Search for the cell housing the specified text and yield its [X, Y] center coordinate. 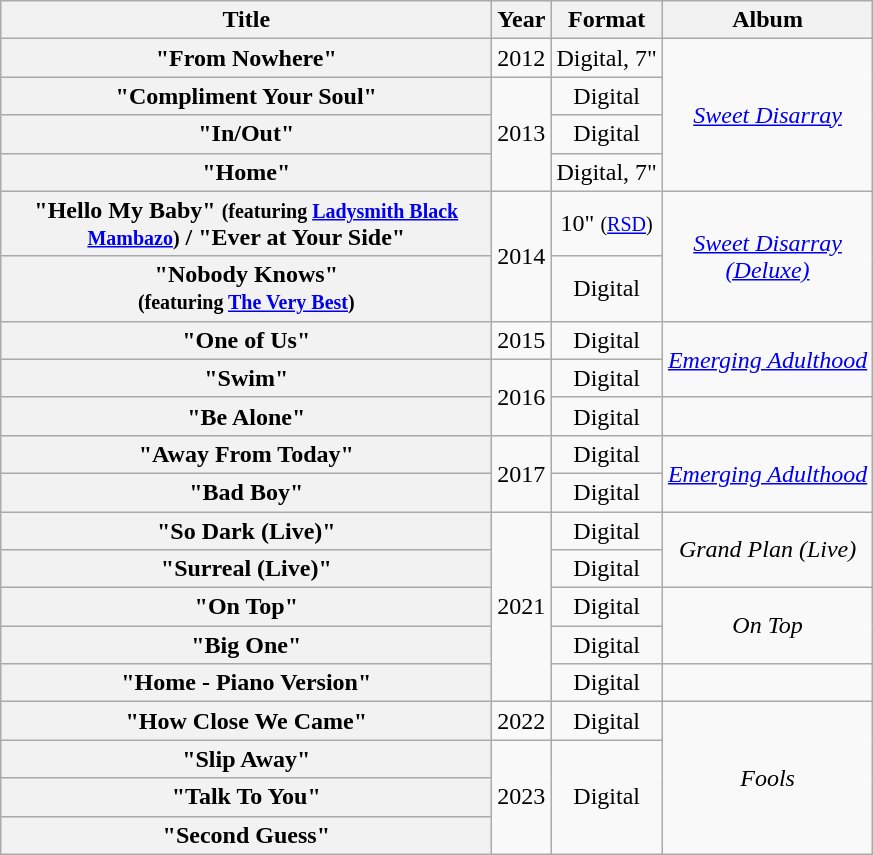
Fools [767, 778]
10" (RSD) [607, 224]
2022 [522, 721]
"Nobody Knows"(featuring The Very Best) [246, 288]
2014 [522, 256]
Album [767, 20]
"Compliment Your Soul" [246, 96]
2017 [522, 473]
2016 [522, 397]
"Be Alone" [246, 416]
"Big One" [246, 645]
Format [607, 20]
"Home - Piano Version" [246, 683]
"Slip Away" [246, 759]
"From Nowhere" [246, 58]
2012 [522, 58]
"Away From Today" [246, 454]
2015 [522, 340]
2013 [522, 134]
"Hello My Baby" (featuring Ladysmith Black Mambazo) / "Ever at Your Side" [246, 224]
Year [522, 20]
"So Dark (Live)" [246, 531]
On Top [767, 626]
"One of Us" [246, 340]
"Talk To You" [246, 797]
2021 [522, 607]
"Second Guess" [246, 835]
"Surreal (Live)" [246, 569]
"In/Out" [246, 134]
"On Top" [246, 607]
"Home" [246, 172]
2023 [522, 797]
Grand Plan (Live) [767, 550]
"Swim" [246, 378]
"How Close We Came" [246, 721]
Sweet Disarray [767, 115]
Title [246, 20]
Sweet Disarray(Deluxe) [767, 256]
"Bad Boy" [246, 492]
